Determine the (X, Y) coordinate at the center of the cell enclosing the given text.  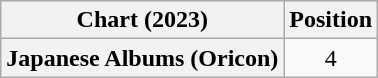
Chart (2023) (142, 20)
Position (331, 20)
Japanese Albums (Oricon) (142, 58)
4 (331, 58)
